Identify which cell holds the provided text, then report its [x, y] central coordinate. 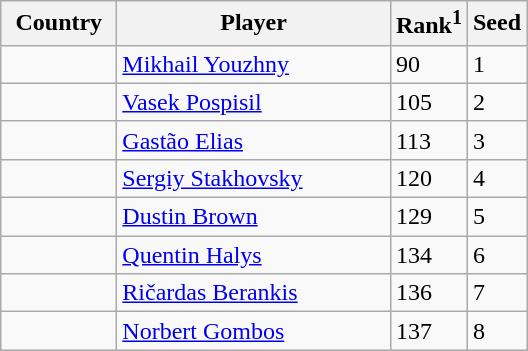
Sergiy Stakhovsky [254, 178]
Norbert Gombos [254, 331]
113 [428, 140]
4 [496, 178]
Gastão Elias [254, 140]
3 [496, 140]
Mikhail Youzhny [254, 64]
Ričardas Berankis [254, 293]
6 [496, 255]
2 [496, 102]
5 [496, 217]
Player [254, 24]
105 [428, 102]
120 [428, 178]
129 [428, 217]
Country [59, 24]
1 [496, 64]
8 [496, 331]
134 [428, 255]
90 [428, 64]
Vasek Pospisil [254, 102]
Dustin Brown [254, 217]
136 [428, 293]
7 [496, 293]
Quentin Halys [254, 255]
Rank1 [428, 24]
Seed [496, 24]
137 [428, 331]
